For the text-containing cell, return its midpoint in [X, Y] coordinate format. 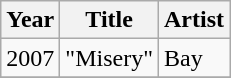
Artist [194, 20]
2007 [30, 58]
Title [110, 20]
Year [30, 20]
Bay [194, 58]
"Misery" [110, 58]
